Search for the cell housing the specified text and yield its (x, y) center coordinate. 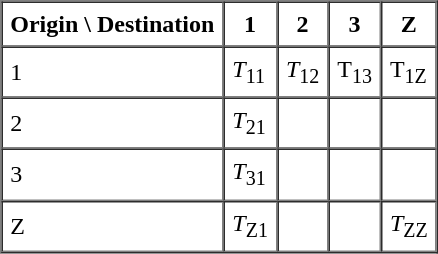
T12 (302, 72)
T31 (250, 174)
T13 (354, 72)
T1Z (409, 72)
T11 (250, 72)
T21 (250, 124)
TZZ (409, 226)
Origin \ Destination (112, 24)
TZ1 (250, 226)
